Locate the cell with the specified text and output its (X, Y) center coordinate. 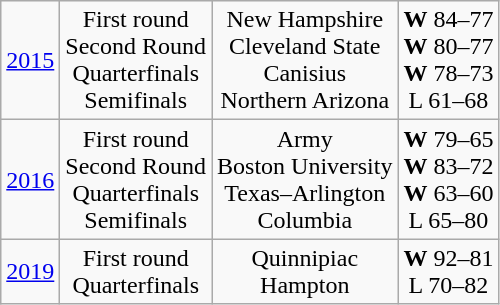
ArmyBoston UniversityTexas–ArlingtonColumbia (305, 180)
New HampshireCleveland StateCanisiusNorthern Arizona (305, 60)
W 84–77W 80–77W 78–73L 61–68 (448, 60)
W 79–65W 83–72W 63–60L 65–80 (448, 180)
W 92–81 L 70–82 (448, 272)
2019 (30, 272)
QuinnipiacHampton (305, 272)
First roundQuarterfinals (136, 272)
2015 (30, 60)
2016 (30, 180)
